Provide the [X, Y] coordinate of the cell's center where the given text is located.  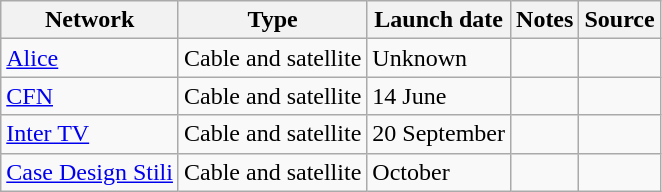
October [439, 172]
Case Design Stili [90, 172]
Launch date [439, 20]
Inter TV [90, 134]
Unknown [439, 58]
20 September [439, 134]
Source [620, 20]
Type [272, 20]
Notes [545, 20]
CFN [90, 96]
Alice [90, 58]
Network [90, 20]
14 June [439, 96]
